Determine the [x, y] coordinate at the center of the cell enclosing the given text.  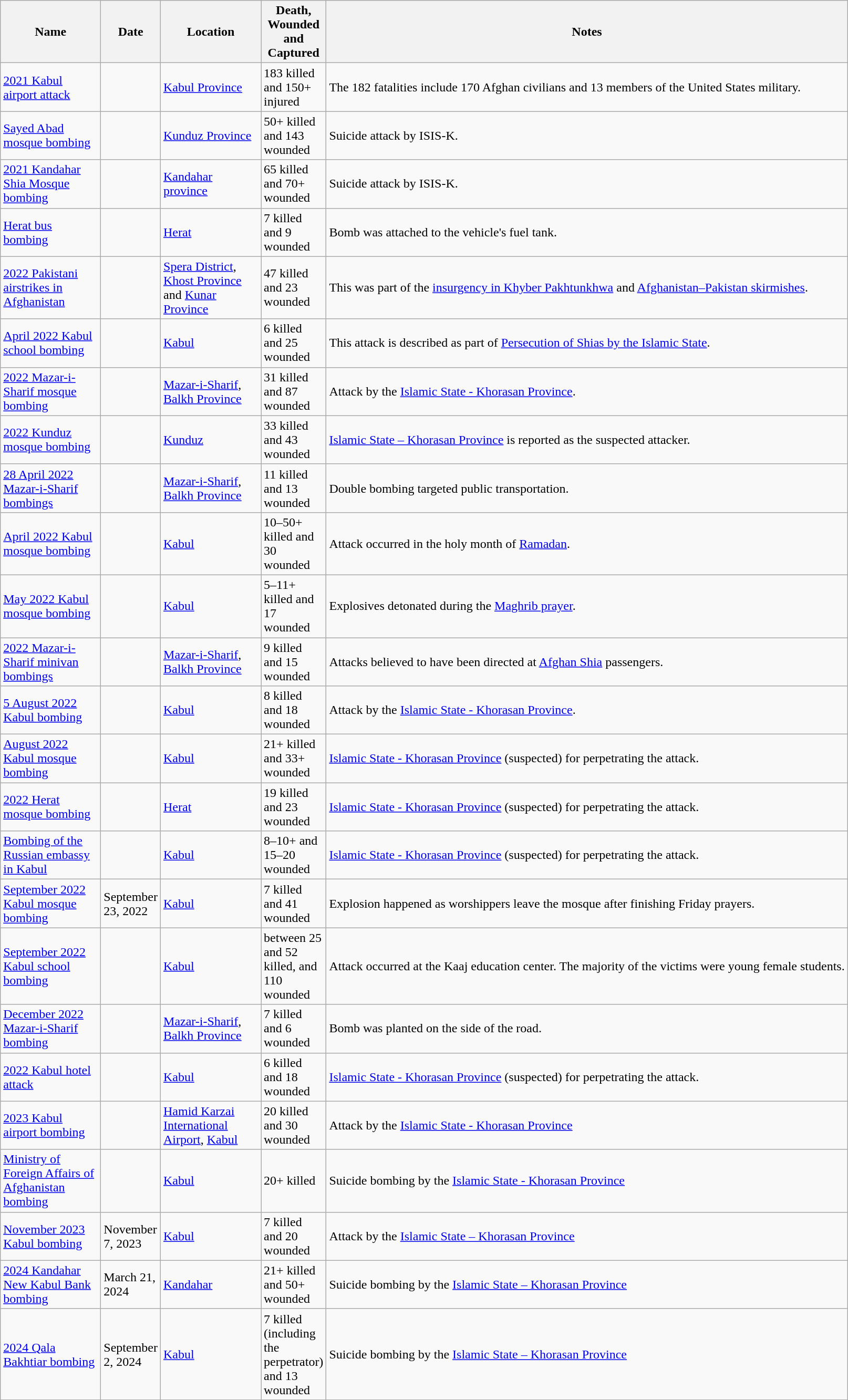
2022 Mazar-i-Sharif minivan bombings [50, 662]
21+ killed and 50+ wounded [294, 1284]
Attack occurred in the holy month of Ramadan. [587, 543]
This attack is described as part of Persecution of Shias by the Islamic State. [587, 343]
7 killed and 41 wounded [294, 904]
November 7, 2023 [131, 1236]
September 2022 Kabul mosque bombing [50, 904]
Kandahar province [211, 184]
September 2, 2024 [131, 1354]
7 killed and 6 wounded [294, 1029]
Ministry of Foreign Affairs of Afghanistan bombing [50, 1181]
Kabul Province [211, 87]
2022 Herat mosque bombing [50, 807]
Suicide bombing by the Islamic State - Khorasan Province [587, 1181]
Name [50, 32]
8 killed and 18 wounded [294, 710]
Hamid Karzai International Airport, Kabul [211, 1125]
September 2022 Kabul school bombing [50, 966]
21+ killed and 33+ wounded [294, 759]
between 25 and 52 killed, and 110 wounded [294, 966]
47 killed and 23 wounded [294, 288]
Attack by the Islamic State – Khorasan Province [587, 1236]
Islamic State – Khorasan Province is reported as the suspected attacker. [587, 440]
Kunduz [211, 440]
9 killed and 15 wounded [294, 662]
Spera District, Khost Province and Kunar Province [211, 288]
Bombing of the Russian embassy in Kabul [50, 855]
6 killed and 25 wounded [294, 343]
2024 Qala Bakhtiar bombing [50, 1354]
December 2022 Mazar-i-Sharif bombing [50, 1029]
Explosives detonated during the Maghrib prayer. [587, 606]
6 killed and 18 wounded [294, 1077]
2024 Kandahar New Kabul Bank bombing [50, 1284]
Death, Wounded and Captured [294, 32]
Notes [587, 32]
2021 Kandahar Shia Mosque bombing [50, 184]
20+ killed [294, 1181]
Location [211, 32]
Herat bus bombing [50, 232]
Date [131, 32]
This was part of the insurgency in Khyber Pakhtunkhwa and Afghanistan–Pakistan skirmishes. [587, 288]
April 2022 Kabul school bombing [50, 343]
183 killed and 150+ injured [294, 87]
Attack by the Islamic State - Khorasan Province [587, 1125]
Explosion happened as worshippers leave the mosque after finishing Friday prayers. [587, 904]
7 killed (including the perpetrator) and 13 wounded [294, 1354]
5 August 2022 Kabul bombing [50, 710]
65 killed and 70+ wounded [294, 184]
Attack occurred at the Kaaj education center. The majority of the victims were young female students. [587, 966]
Double bombing targeted public transportation. [587, 488]
10–50+ killed and 30 wounded [294, 543]
7 killed and 9 wounded [294, 232]
2023 Kabul airport bombing [50, 1125]
2022 Pakistani airstrikes in Afghanistan [50, 288]
7 killed and 20 wounded [294, 1236]
Kandahar [211, 1284]
March 21, 2024 [131, 1284]
2022 Mazar-i-Sharif mosque bombing [50, 391]
2022 Kabul hotel attack [50, 1077]
The 182 fatalities include 170 Afghan civilians and 13 members of the United States military. [587, 87]
Bomb was planted on the side of the road. [587, 1029]
August 2022 Kabul mosque bombing [50, 759]
19 killed and 23 wounded [294, 807]
20 killed and 30 wounded [294, 1125]
33 killed and 43 wounded [294, 440]
5–11+ killed and 17 wounded [294, 606]
Sayed Abad mosque bombing [50, 136]
11 killed and 13 wounded [294, 488]
April 2022 Kabul mosque bombing [50, 543]
28 April 2022 Mazar-i-Sharif bombings [50, 488]
Attacks believed to have been directed at Afghan Shia passengers. [587, 662]
Kunduz Province [211, 136]
November 2023 Kabul bombing [50, 1236]
50+ killed and 143 wounded [294, 136]
31 killed and 87 wounded [294, 391]
2022 Kunduz mosque bombing [50, 440]
May 2022 Kabul mosque bombing [50, 606]
2021 Kabul airport attack [50, 87]
8–10+ and 15–20 wounded [294, 855]
Bomb was attached to the vehicle's fuel tank. [587, 232]
September 23, 2022 [131, 904]
